Provide the [x, y] coordinate of the cell's center where the given text is located.  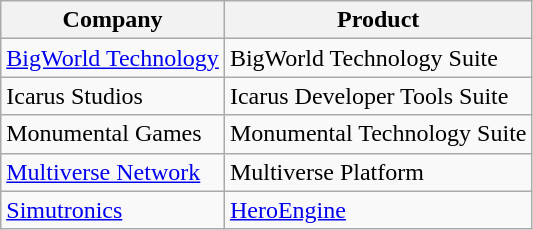
BigWorld Technology [113, 58]
Icarus Developer Tools Suite [378, 96]
HeroEngine [378, 210]
Product [378, 20]
Simutronics [113, 210]
Company [113, 20]
Monumental Technology Suite [378, 134]
Multiverse Network [113, 172]
Monumental Games [113, 134]
Multiverse Platform [378, 172]
Icarus Studios [113, 96]
BigWorld Technology Suite [378, 58]
